Return the [x, y] coordinate for the center point of the cell that contains the specified text.  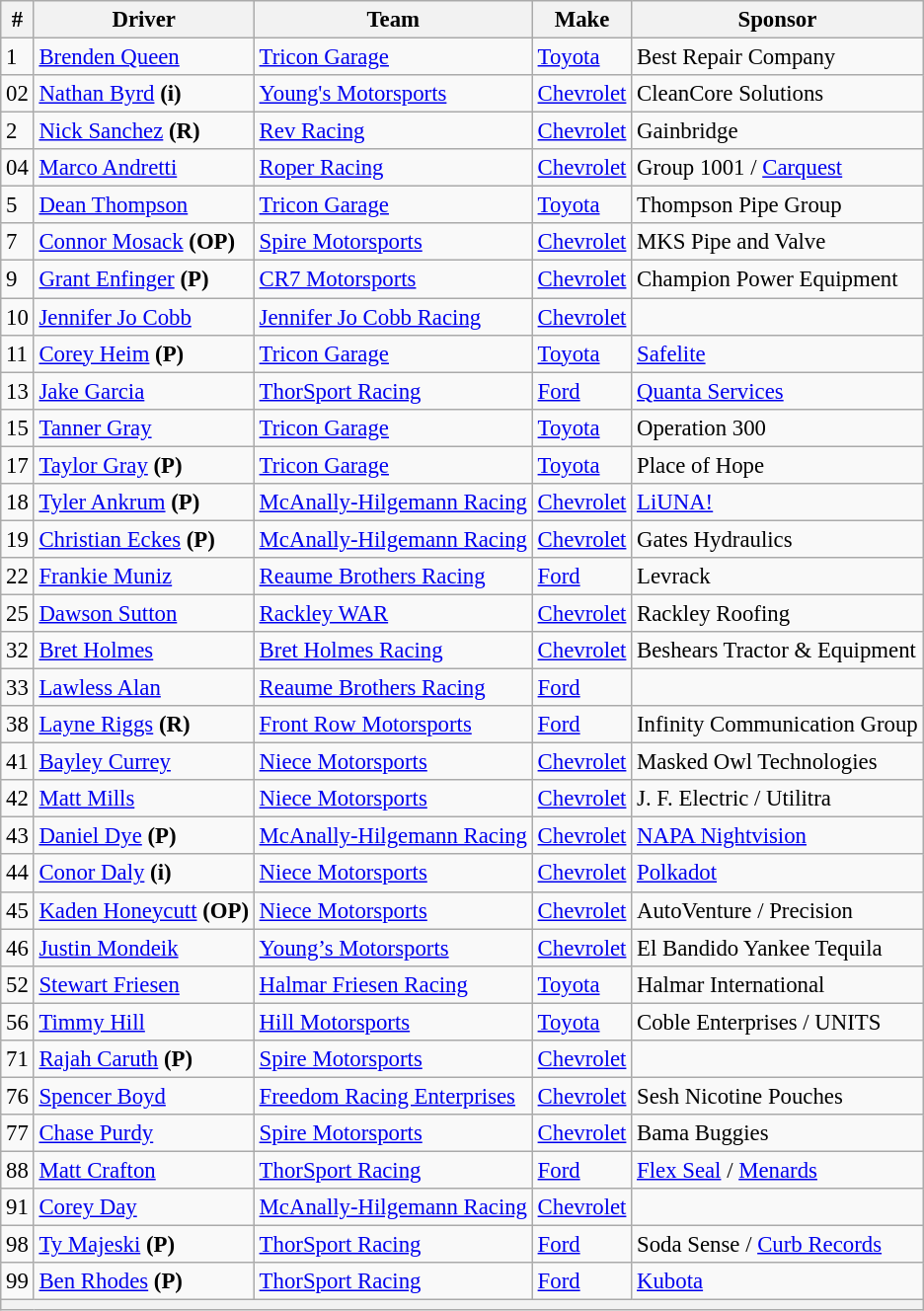
Kaden Honeycutt (OP) [144, 910]
Halmar International [778, 984]
Driver [144, 20]
Polkadot [778, 874]
Rev Racing [393, 131]
Ben Rhodes (P) [144, 1281]
MKS Pipe and Valve [778, 242]
41 [18, 762]
Frankie Muniz [144, 577]
Marco Andretti [144, 168]
Nick Sanchez (R) [144, 131]
9 [18, 279]
Corey Heim (P) [144, 353]
Dean Thompson [144, 205]
45 [18, 910]
CleanCore Solutions [778, 94]
Champion Power Equipment [778, 279]
02 [18, 94]
Ty Majeski (P) [144, 1245]
71 [18, 1059]
Tyler Ankrum (P) [144, 502]
Conor Daly (i) [144, 874]
CR7 Motorsports [393, 279]
Infinity Communication Group [778, 725]
52 [18, 984]
Daniel Dye (P) [144, 836]
Layne Riggs (R) [144, 725]
77 [18, 1133]
15 [18, 427]
Taylor Gray (P) [144, 465]
46 [18, 948]
Rajah Caruth (P) [144, 1059]
Timmy Hill [144, 1022]
Bayley Currey [144, 762]
Bret Holmes [144, 651]
25 [18, 613]
Masked Owl Technologies [778, 762]
1 [18, 57]
10 [18, 317]
76 [18, 1096]
Thompson Pipe Group [778, 205]
Connor Mosack (OP) [144, 242]
Bama Buggies [778, 1133]
2 [18, 131]
91 [18, 1207]
Operation 300 [778, 427]
J. F. Electric / Utilitra [778, 799]
Christian Eckes (P) [144, 539]
Make [581, 20]
Grant Enfinger (P) [144, 279]
Lawless Alan [144, 688]
Roper Racing [393, 168]
El Bandido Yankee Tequila [778, 948]
Coble Enterprises / UNITS [778, 1022]
Tanner Gray [144, 427]
5 [18, 205]
44 [18, 874]
Sponsor [778, 20]
Dawson Sutton [144, 613]
32 [18, 651]
Jake Garcia [144, 391]
Spencer Boyd [144, 1096]
Young’s Motorsports [393, 948]
22 [18, 577]
Halmar Friesen Racing [393, 984]
43 [18, 836]
Best Repair Company [778, 57]
Gates Hydraulics [778, 539]
7 [18, 242]
Rackley Roofing [778, 613]
99 [18, 1281]
Freedom Racing Enterprises [393, 1096]
04 [18, 168]
Safelite [778, 353]
Group 1001 / Carquest [778, 168]
Jennifer Jo Cobb Racing [393, 317]
56 [18, 1022]
Matt Crafton [144, 1170]
Justin Mondeik [144, 948]
33 [18, 688]
98 [18, 1245]
Jennifer Jo Cobb [144, 317]
Stewart Friesen [144, 984]
NAPA Nightvision [778, 836]
Front Row Motorsports [393, 725]
Rackley WAR [393, 613]
11 [18, 353]
Quanta Services [778, 391]
Hill Motorsports [393, 1022]
LiUNA! [778, 502]
# [18, 20]
Corey Day [144, 1207]
Kubota [778, 1281]
Place of Hope [778, 465]
42 [18, 799]
Soda Sense / Curb Records [778, 1245]
Bret Holmes Racing [393, 651]
Team [393, 20]
Nathan Byrd (i) [144, 94]
Levrack [778, 577]
Brenden Queen [144, 57]
19 [18, 539]
17 [18, 465]
Chase Purdy [144, 1133]
Matt Mills [144, 799]
Sesh Nicotine Pouches [778, 1096]
18 [18, 502]
Flex Seal / Menards [778, 1170]
AutoVenture / Precision [778, 910]
13 [18, 391]
38 [18, 725]
Gainbridge [778, 131]
Beshears Tractor & Equipment [778, 651]
Young's Motorsports [393, 94]
88 [18, 1170]
